Pinpoint the cell where the given text exists, returning its [x, y] midpoint coordinate. 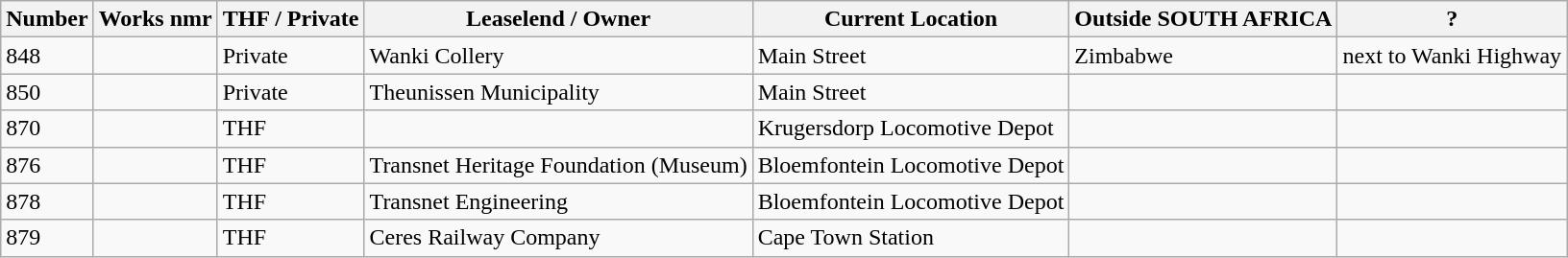
Current Location [911, 19]
Leaselend / Owner [558, 19]
Theunissen Municipality [558, 92]
? [1453, 19]
848 [47, 56]
Transnet Engineering [558, 201]
Zimbabwe [1203, 56]
Transnet Heritage Foundation (Museum) [558, 165]
Ceres Railway Company [558, 238]
Cape Town Station [911, 238]
Outside SOUTH AFRICA [1203, 19]
THF / Private [290, 19]
Wanki Collery [558, 56]
Works nmr [156, 19]
876 [47, 165]
next to Wanki Highway [1453, 56]
Number [47, 19]
879 [47, 238]
850 [47, 92]
870 [47, 129]
Krugersdorp Locomotive Depot [911, 129]
878 [47, 201]
